Identify which cell holds the provided text, then report its [x, y] central coordinate. 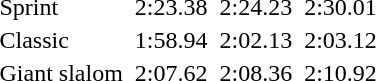
2:02.13 [256, 40]
1:58.94 [171, 40]
